Scan for the cell matching the given text and deliver its (x, y) coordinate at center. 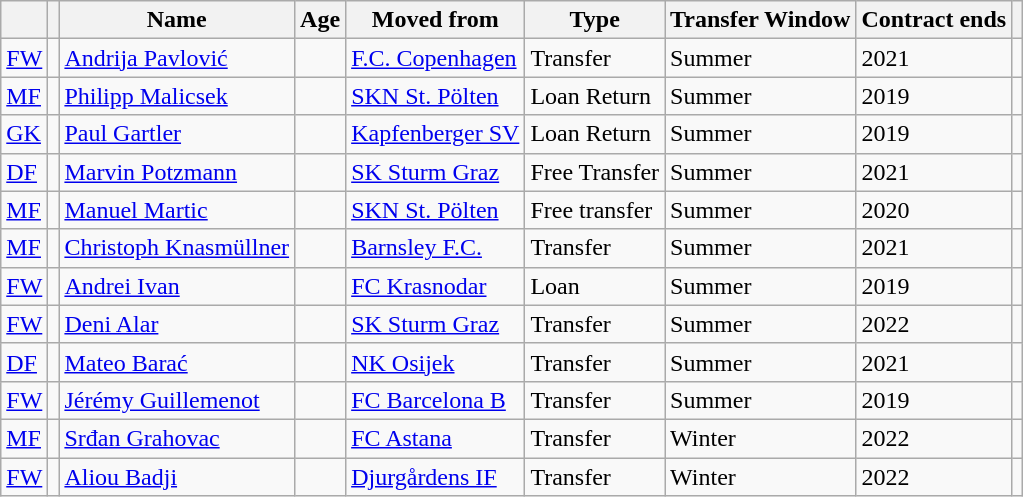
Free transfer (595, 210)
Barnsley F.C. (436, 248)
2020 (934, 210)
Contract ends (934, 20)
Age (320, 20)
FC Astana (436, 438)
Christoph Knasmüllner (177, 248)
Andrei Ivan (177, 286)
FC Krasnodar (436, 286)
Loan (595, 286)
Paul Gartler (177, 134)
Name (177, 20)
Andrija Pavlović (177, 58)
Marvin Potzmann (177, 172)
Type (595, 20)
Philipp Malicsek (177, 96)
Aliou Badji (177, 477)
Transfer Window (760, 20)
FC Barcelona B (436, 400)
F.C. Copenhagen (436, 58)
Manuel Martic (177, 210)
Free Transfer (595, 172)
NK Osijek (436, 362)
Srđan Grahovac (177, 438)
Deni Alar (177, 324)
Jérémy Guillemenot (177, 400)
GK (24, 134)
Mateo Barać (177, 362)
Djurgårdens IF (436, 477)
Kapfenberger SV (436, 134)
Moved from (436, 20)
